Pinpoint the cell where the given text exists, returning its (X, Y) midpoint coordinate. 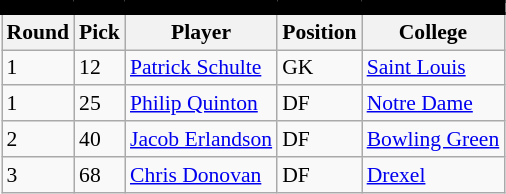
3 (38, 175)
40 (100, 139)
Patrick Schulte (201, 68)
Saint Louis (434, 68)
College (434, 32)
Position (319, 32)
Bowling Green (434, 139)
Philip Quinton (201, 104)
Player (201, 32)
Drexel (434, 175)
12 (100, 68)
Round (38, 32)
Jacob Erlandson (201, 139)
25 (100, 104)
Chris Donovan (201, 175)
68 (100, 175)
Pick (100, 32)
GK (319, 68)
2 (38, 139)
Notre Dame (434, 104)
